Return the (x, y) coordinate for the center point of the cell that contains the specified text.  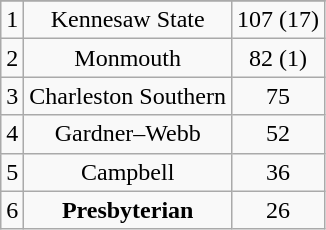
4 (12, 134)
26 (278, 210)
6 (12, 210)
5 (12, 172)
Presbyterian (128, 210)
36 (278, 172)
Monmouth (128, 58)
Campbell (128, 172)
82 (1) (278, 58)
Kennesaw State (128, 20)
Gardner–Webb (128, 134)
3 (12, 96)
1 (12, 20)
Charleston Southern (128, 96)
52 (278, 134)
2 (12, 58)
107 (17) (278, 20)
75 (278, 96)
